For the text-containing cell, return its midpoint in (X, Y) coordinate format. 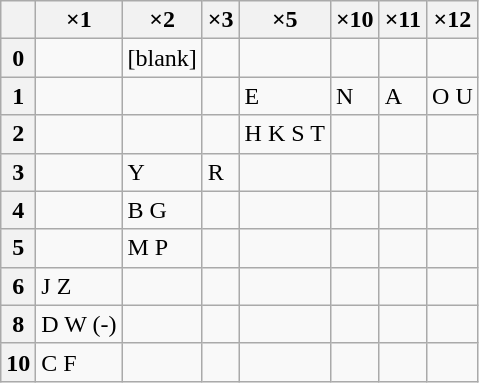
8 (18, 324)
H K S T (284, 134)
4 (18, 210)
R (220, 172)
2 (18, 134)
×3 (220, 20)
B G (162, 210)
C F (79, 362)
0 (18, 58)
×11 (402, 20)
5 (18, 248)
1 (18, 96)
×5 (284, 20)
10 (18, 362)
N (354, 96)
A (402, 96)
O U (453, 96)
×1 (79, 20)
×2 (162, 20)
6 (18, 286)
×12 (453, 20)
E (284, 96)
×10 (354, 20)
Y (162, 172)
J Z (79, 286)
3 (18, 172)
[blank] (162, 58)
M P (162, 248)
D W (-) (79, 324)
